Identify which cell holds the provided text, then report its (x, y) central coordinate. 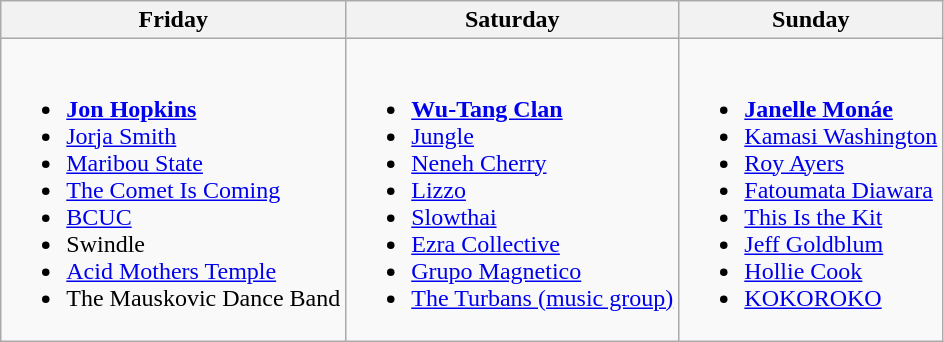
Jon HopkinsJorja SmithMaribou StateThe Comet Is ComingBCUCSwindleAcid Mothers TempleThe Mauskovic Dance Band (174, 190)
Friday (174, 20)
Sunday (811, 20)
Saturday (512, 20)
Wu-Tang ClanJungleNeneh CherryLizzoSlowthaiEzra CollectiveGrupo MagneticoThe Turbans (music group) (512, 190)
Janelle MonáeKamasi WashingtonRoy AyersFatoumata DiawaraThis Is the KitJeff GoldblumHollie CookKOKOROKO (811, 190)
